From the cell containing the given text, extract its center point as (X, Y) coordinate. 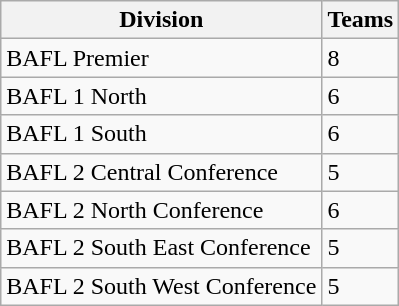
8 (360, 58)
BAFL 2 South West Conference (162, 286)
BAFL Premier (162, 58)
BAFL 1 South (162, 134)
BAFL 2 North Conference (162, 210)
BAFL 1 North (162, 96)
BAFL 2 Central Conference (162, 172)
Teams (360, 20)
Division (162, 20)
BAFL 2 South East Conference (162, 248)
